Output the (X, Y) coordinate of the center of the cell containing the given text.  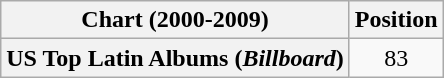
Position (396, 20)
US Top Latin Albums (Billboard) (176, 58)
83 (396, 58)
Chart (2000-2009) (176, 20)
